Search for the cell housing the specified text and yield its (X, Y) center coordinate. 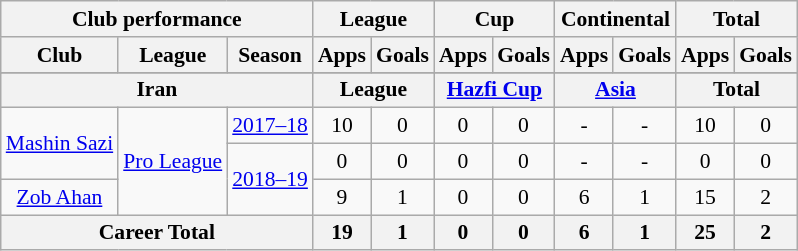
15 (705, 197)
Hazfi Cup (494, 90)
Club performance (157, 19)
19 (342, 233)
Asia (616, 90)
9 (342, 197)
Iran (157, 90)
Continental (616, 19)
Cup (494, 19)
Mashin Sazi (60, 144)
Season (270, 55)
25 (705, 233)
2017–18 (270, 126)
2018–19 (270, 180)
Club (60, 55)
Pro League (172, 162)
Zob Ahan (60, 197)
Career Total (157, 233)
